Search for the cell housing the specified text and yield its [x, y] center coordinate. 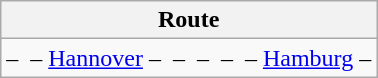
Route [189, 20]
– – Hannover – – – – – Hamburg – [189, 58]
